Capture the cell that displays the provided text and extract its [X, Y] central coordinate. 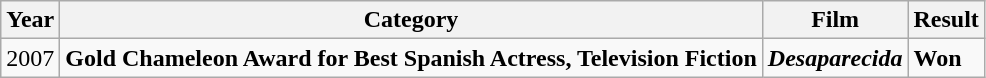
2007 [30, 58]
Won [946, 58]
Category [411, 20]
Year [30, 20]
Film [835, 20]
Gold Chameleon Award for Best Spanish Actress, Television Fiction [411, 58]
Result [946, 20]
Desaparecida [835, 58]
